Return [x, y] of the center of cell containing provided text 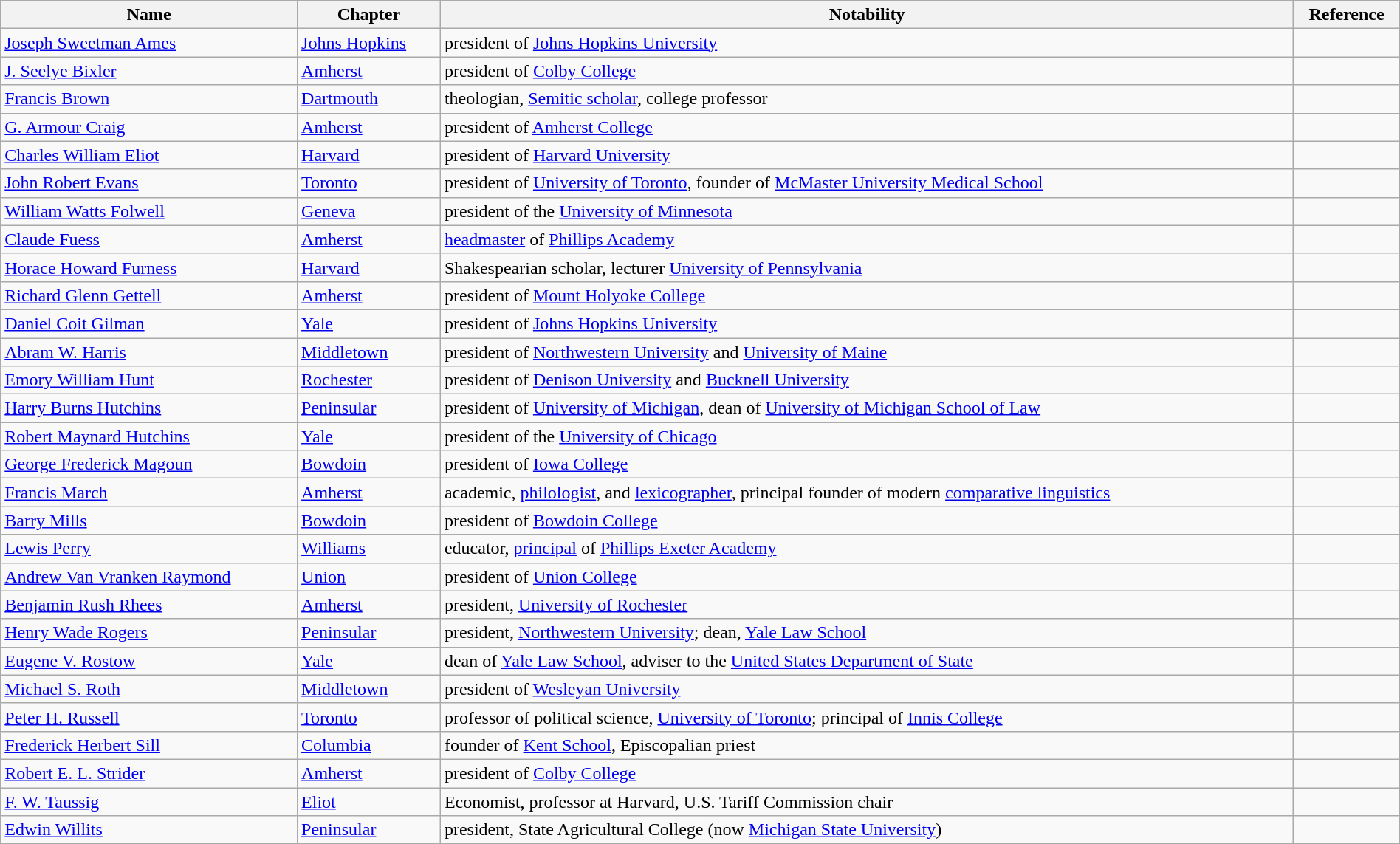
Eliot [369, 801]
Lewis Perry [149, 549]
Francis Brown [149, 99]
Peter H. Russell [149, 717]
president, State Agricultural College (now Michigan State University) [867, 830]
Eugene V. Rostow [149, 661]
president of Mount Holyoke College [867, 295]
president of Bowdoin College [867, 521]
Abram W. Harris [149, 352]
president, Northwestern University; dean, Yale Law School [867, 633]
headmaster of Phillips Academy [867, 239]
professor of political science, University of Toronto; principal of Innis College [867, 717]
president of Denison University and Bucknell University [867, 380]
Chapter [369, 15]
president of Harvard University [867, 155]
educator, principal of Phillips Exeter Academy [867, 549]
Robert Maynard Hutchins [149, 436]
Barry Mills [149, 521]
theologian, Semitic scholar, college professor [867, 99]
Economist, professor at Harvard, U.S. Tariff Commission chair [867, 801]
Reference [1347, 15]
Union [369, 577]
Francis March [149, 493]
Benjamin Rush Rhees [149, 605]
Emory William Hunt [149, 380]
John Robert Evans [149, 183]
Notability [867, 15]
Joseph Sweetman Ames [149, 43]
G. Armour Craig [149, 127]
William Watts Folwell [149, 211]
Geneva [369, 211]
Charles William Eliot [149, 155]
president, University of Rochester [867, 605]
president of University of Michigan, dean of University of Michigan School of Law [867, 408]
Claude Fuess [149, 239]
Richard Glenn Gettell [149, 295]
Name [149, 15]
Rochester [369, 380]
president of the University of Chicago [867, 436]
president of Union College [867, 577]
Henry Wade Rogers [149, 633]
Daniel Coit Gilman [149, 323]
academic, philologist, and lexicographer, principal founder of modern comparative linguistics [867, 493]
George Frederick Magoun [149, 464]
president of University of Toronto, founder of McMaster University Medical School [867, 183]
Harry Burns Hutchins [149, 408]
Frederick Herbert Sill [149, 745]
Robert E. L. Strider [149, 773]
president of Northwestern University and University of Maine [867, 352]
Horace Howard Furness [149, 267]
J. Seelye Bixler [149, 71]
Dartmouth [369, 99]
Edwin Willits [149, 830]
dean of Yale Law School, adviser to the United States Department of State [867, 661]
Williams [369, 549]
Johns Hopkins [369, 43]
Columbia [369, 745]
Michael S. Roth [149, 689]
president of the University of Minnesota [867, 211]
founder of Kent School, Episcopalian priest [867, 745]
president of Amherst College [867, 127]
president of Wesleyan University [867, 689]
president of Iowa College [867, 464]
F. W. Taussig [149, 801]
Andrew Van Vranken Raymond [149, 577]
Shakespearian scholar, lecturer University of Pennsylvania [867, 267]
